Determine the [x, y] coordinate at the center of the cell enclosing the given text.  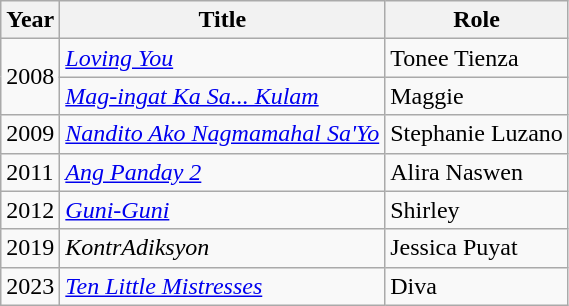
Title [222, 20]
Nandito Ako Nagmamahal Sa'Yo [222, 134]
Loving You [222, 58]
2019 [30, 248]
Ten Little Mistresses [222, 286]
2011 [30, 172]
Tonee Tienza [477, 58]
2009 [30, 134]
2023 [30, 286]
Diva [477, 286]
Alira Naswen [477, 172]
KontrAdiksyon [222, 248]
2008 [30, 77]
Jessica Puyat [477, 248]
Year [30, 20]
2012 [30, 210]
Ang Panday 2 [222, 172]
Shirley [477, 210]
Maggie [477, 96]
Stephanie Luzano [477, 134]
Guni-Guni [222, 210]
Mag-ingat Ka Sa... Kulam [222, 96]
Role [477, 20]
